Provide the [X, Y] coordinate of the cell's center where the given text is located.  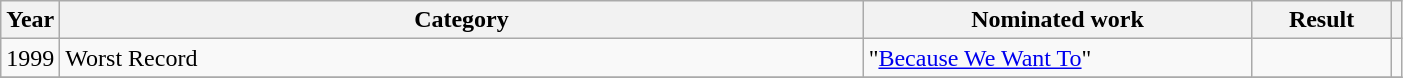
Nominated work [1058, 20]
"Because We Want To" [1058, 58]
Result [1322, 20]
Year [30, 20]
1999 [30, 58]
Worst Record [462, 58]
Category [462, 20]
